Search for the cell housing the specified text and yield its (x, y) center coordinate. 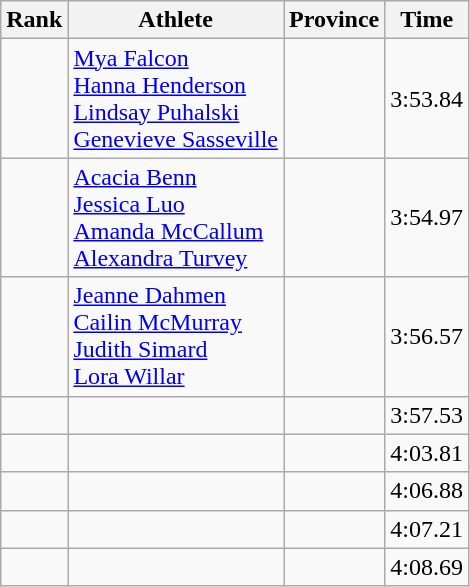
Acacia BennJessica LuoAmanda McCallumAlexandra Turvey (176, 218)
Mya FalconHanna HendersonLindsay PuhalskiGenevieve Sasseville (176, 98)
4:03.81 (427, 453)
Province (334, 20)
Athlete (176, 20)
3:56.57 (427, 336)
4:07.21 (427, 529)
Time (427, 20)
Rank (34, 20)
3:54.97 (427, 218)
3:53.84 (427, 98)
4:06.88 (427, 491)
3:57.53 (427, 415)
Jeanne DahmenCailin McMurrayJudith SimardLora Willar (176, 336)
4:08.69 (427, 567)
